Extract the [X, Y] coordinate from the center of the cell holding the provided text.  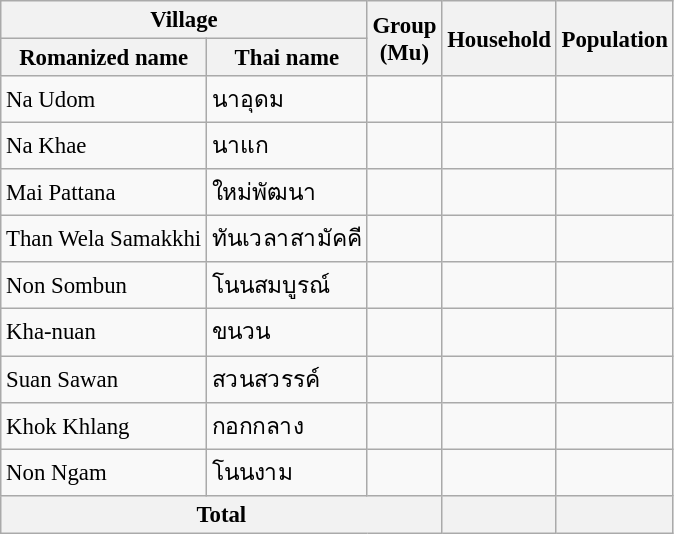
ขนวน [286, 332]
ใหม่พัฒนา [286, 192]
Suan Sawan [104, 380]
นาอุดม [286, 100]
Kha-nuan [104, 332]
โนนงาม [286, 472]
Thai name [286, 58]
Than Wela Samakkhi [104, 240]
Total [222, 514]
Romanized name [104, 58]
Non Sombun [104, 286]
Group(Mu) [404, 38]
Mai Pattana [104, 192]
ทันเวลาสามัคคี [286, 240]
โนนสมบูรณ์ [286, 286]
Na Khae [104, 146]
Population [614, 38]
Village [184, 20]
Khok Khlang [104, 426]
นาแก [286, 146]
Household [499, 38]
Non Ngam [104, 472]
กอกกลาง [286, 426]
Na Udom [104, 100]
สวนสวรรค์ [286, 380]
